Locate the cell with the specified text and output its [x, y] center coordinate. 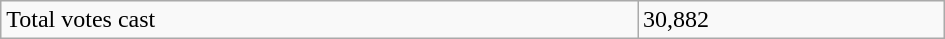
Total votes cast [320, 20]
30,882 [792, 20]
